Identify which cell holds the provided text, then report its [x, y] central coordinate. 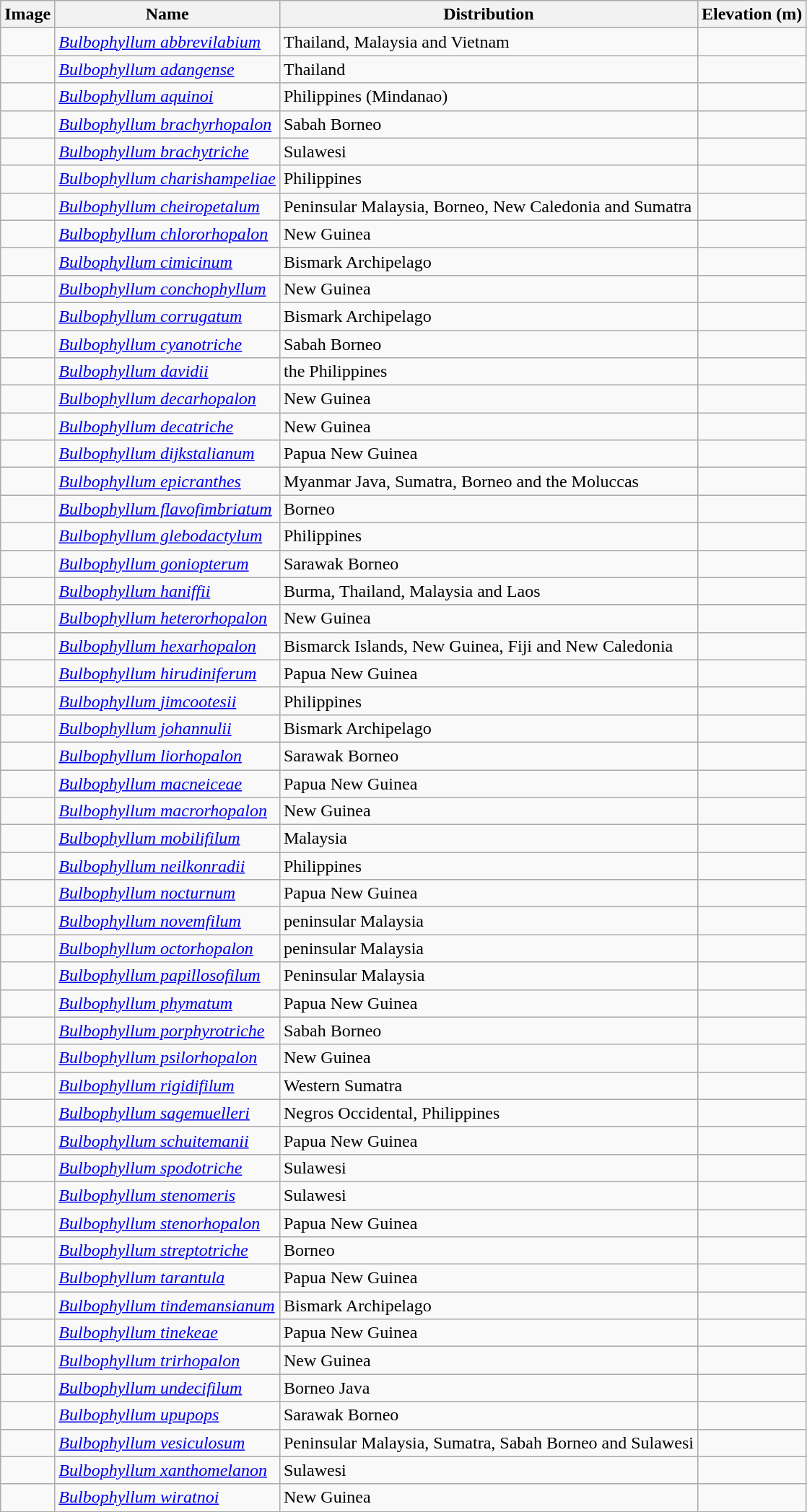
Burma, Thailand, Malaysia and Laos [488, 591]
Bulbophyllum dijkstalianum [167, 454]
Bulbophyllum hirudiniferum [167, 673]
Bulbophyllum mobilifilum [167, 839]
Bulbophyllum charishampeliae [167, 179]
Bulbophyllum chlororhopalon [167, 234]
Bulbophyllum xanthomelanon [167, 1470]
Peninsular Malaysia, Sumatra, Sabah Borneo and Sulawesi [488, 1443]
Elevation (m) [751, 14]
Bulbophyllum upupops [167, 1415]
Bulbophyllum schuitemanii [167, 1140]
Bulbophyllum macrorhopalon [167, 811]
Bulbophyllum neilkonradii [167, 866]
Bulbophyllum epicranthes [167, 481]
Bulbophyllum conchophyllum [167, 289]
Bulbophyllum cyanotriche [167, 344]
Malaysia [488, 839]
Bulbophyllum davidii [167, 372]
Borneo Java [488, 1388]
Bulbophyllum porphyrotriche [167, 1031]
Bulbophyllum goniopterum [167, 564]
Thailand [488, 69]
Bulbophyllum stenomeris [167, 1195]
Bulbophyllum brachyrhopalon [167, 124]
Bulbophyllum macneiceae [167, 783]
Bulbophyllum papillosofilum [167, 976]
Bulbophyllum glebodactylum [167, 536]
Bulbophyllum rigidifilum [167, 1085]
Bulbophyllum johannulii [167, 728]
Myanmar Java, Sumatra, Borneo and the Moluccas [488, 481]
Bulbophyllum decatriche [167, 427]
Bulbophyllum corrugatum [167, 316]
Western Sumatra [488, 1085]
Bulbophyllum novemfilum [167, 921]
Negros Occidental, Philippines [488, 1113]
Bulbophyllum liorhopalon [167, 756]
Bulbophyllum abbrevilabium [167, 42]
Bulbophyllum tarantula [167, 1278]
Bulbophyllum octorhopalon [167, 948]
Bulbophyllum cimicinum [167, 261]
Bulbophyllum flavofimbriatum [167, 509]
Bulbophyllum streptotriche [167, 1251]
Bulbophyllum heterorhopalon [167, 619]
Bulbophyllum brachytriche [167, 152]
Name [167, 14]
Bulbophyllum trirhopalon [167, 1360]
Bulbophyllum jimcootesii [167, 701]
Image [27, 14]
Bulbophyllum phymatum [167, 1003]
Bulbophyllum aquinoi [167, 97]
Bulbophyllum spodotriche [167, 1168]
Bulbophyllum hexarhopalon [167, 646]
Bulbophyllum vesiculosum [167, 1443]
Peninsular Malaysia [488, 976]
Bulbophyllum cheiropetalum [167, 206]
Bulbophyllum wiratnoi [167, 1498]
Philippines (Mindanao) [488, 97]
Bulbophyllum tinekeae [167, 1333]
Distribution [488, 14]
Thailand, Malaysia and Vietnam [488, 42]
Bulbophyllum nocturnum [167, 893]
the Philippines [488, 372]
Bulbophyllum decarhopalon [167, 399]
Bulbophyllum sagemuelleri [167, 1113]
Bulbophyllum undecifilum [167, 1388]
Bulbophyllum adangense [167, 69]
Peninsular Malaysia, Borneo, New Caledonia and Sumatra [488, 206]
Bulbophyllum psilorhopalon [167, 1058]
Bulbophyllum haniffii [167, 591]
Bulbophyllum stenorhopalon [167, 1223]
Bulbophyllum tindemansianum [167, 1306]
Bismarck Islands, New Guinea, Fiji and New Caledonia [488, 646]
